Find where the given text appears and provide that cell's center as [x, y] coordinate. 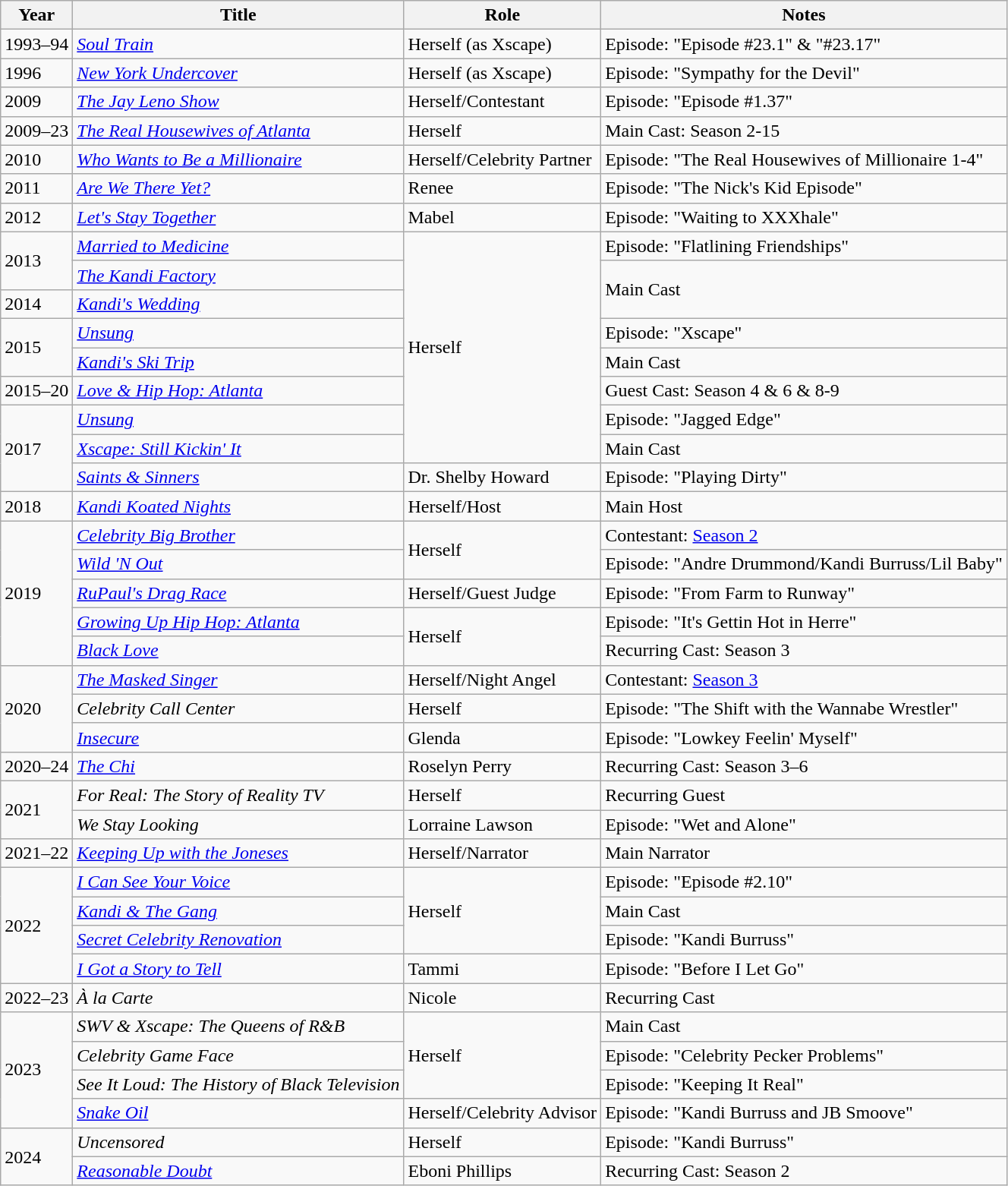
Recurring Cast: Season 2 [805, 1171]
Kandi's Ski Trip [238, 362]
Episode: "Episode #23.1" & "#23.17" [805, 44]
2024 [36, 1156]
Herself/Guest Judge [502, 593]
2010 [36, 159]
1996 [36, 73]
Celebrity Big Brother [238, 535]
See It Loud: The History of Black Television [238, 1084]
Reasonable Doubt [238, 1171]
Episode: "Jagged Edge" [805, 420]
Glenda [502, 737]
Recurring Cast: Season 3–6 [805, 766]
Dr. Shelby Howard [502, 478]
Growing Up Hip Hop: Atlanta [238, 622]
Renee [502, 188]
Guest Cast: Season 4 & 6 & 8-9 [805, 391]
2022 [36, 926]
2017 [36, 449]
Kandi's Wedding [238, 304]
Episode: "Lowkey Feelin' Myself" [805, 737]
Episode: "The Shift with the Wannabe Wrestler" [805, 708]
Herself/Host [502, 506]
Herself/Celebrity Advisor [502, 1113]
2020–24 [36, 766]
Contestant: Season 2 [805, 535]
Episode: "Andre Drummond/Kandi Burruss/Lil Baby" [805, 564]
Episode: "Kandi Burruss and JB Smoove" [805, 1113]
Mabel [502, 217]
The Real Housewives of Atlanta [238, 131]
Xscape: Still Kickin' It [238, 449]
The Chi [238, 766]
2020 [36, 708]
Kandi & The Gang [238, 911]
2012 [36, 217]
Nicole [502, 998]
Herself/Night Angel [502, 680]
Episode: "Playing Dirty" [805, 478]
Herself/Celebrity Partner [502, 159]
2009 [36, 102]
Episode: "Wet and Alone" [805, 824]
The Masked Singer [238, 680]
SWV & Xscape: The Queens of R&B [238, 1027]
Keeping Up with the Joneses [238, 853]
1993–94 [36, 44]
Roselyn Perry [502, 766]
Contestant: Season 3 [805, 680]
Married to Medicine [238, 246]
Celebrity Call Center [238, 708]
Who Wants to Be a Millionaire [238, 159]
Are We There Yet? [238, 188]
Let's Stay Together [238, 217]
Black Love [238, 651]
I Can See Your Voice [238, 882]
Main Narrator [805, 853]
RuPaul's Drag Race [238, 593]
Soul Train [238, 44]
2018 [36, 506]
Episode: "Waiting to XXXhale" [805, 217]
Recurring Cast: Season 3 [805, 651]
Snake Oil [238, 1113]
Notes [805, 15]
Love & Hip Hop: Atlanta [238, 391]
2021–22 [36, 853]
Episode: "Episode #2.10" [805, 882]
Herself/Contestant [502, 102]
Episode: "Keeping It Real" [805, 1084]
Celebrity Game Face [238, 1055]
2014 [36, 304]
2013 [36, 260]
2022–23 [36, 998]
Recurring Guest [805, 795]
Herself/Narrator [502, 853]
Episode: "Before I Let Go" [805, 969]
Episode: "It's Gettin Hot in Herre" [805, 622]
I Got a Story to Tell [238, 969]
2009–23 [36, 131]
À la Carte [238, 998]
Recurring Cast [805, 998]
Episode: "Sympathy for the Devil" [805, 73]
Wild 'N Out [238, 564]
Role [502, 15]
2015–20 [36, 391]
Title [238, 15]
2019 [36, 593]
Eboni Phillips [502, 1171]
Episode: "From Farm to Runway" [805, 593]
Tammi [502, 969]
Episode: "Flatlining Friendships" [805, 246]
Episode: "Xscape" [805, 333]
Main Host [805, 506]
New York Undercover [238, 73]
Episode: "The Real Housewives of Millionaire 1-4" [805, 159]
Saints & Sinners [238, 478]
Uncensored [238, 1142]
2011 [36, 188]
Episode: "The Nick's Kid Episode" [805, 188]
2023 [36, 1070]
Episode: "Celebrity Pecker Problems" [805, 1055]
Lorraine Lawson [502, 824]
The Jay Leno Show [238, 102]
Kandi Koated Nights [238, 506]
For Real: The Story of Reality TV [238, 795]
Main Cast: Season 2-15 [805, 131]
2021 [36, 809]
Episode: "Episode #1.37" [805, 102]
We Stay Looking [238, 824]
The Kandi Factory [238, 275]
Insecure [238, 737]
Year [36, 15]
Secret Celebrity Renovation [238, 940]
2015 [36, 347]
